Determine the [X, Y] coordinate at the center of the cell enclosing the given text.  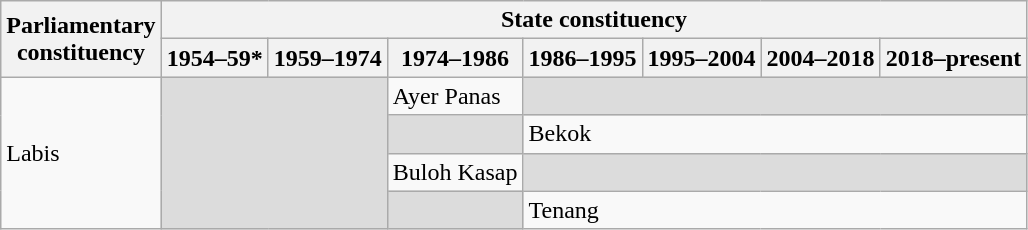
2018–present [954, 58]
Bekok [775, 134]
Parliamentaryconstituency [81, 39]
1954–59* [214, 58]
1986–1995 [582, 58]
1974–1986 [455, 58]
Buloh Kasap [455, 172]
1959–1974 [328, 58]
Tenang [775, 210]
1995–2004 [702, 58]
Labis [81, 153]
2004–2018 [820, 58]
Ayer Panas [455, 96]
State constituency [594, 20]
